Extract the (X, Y) coordinate from the center of the cell holding the provided text.  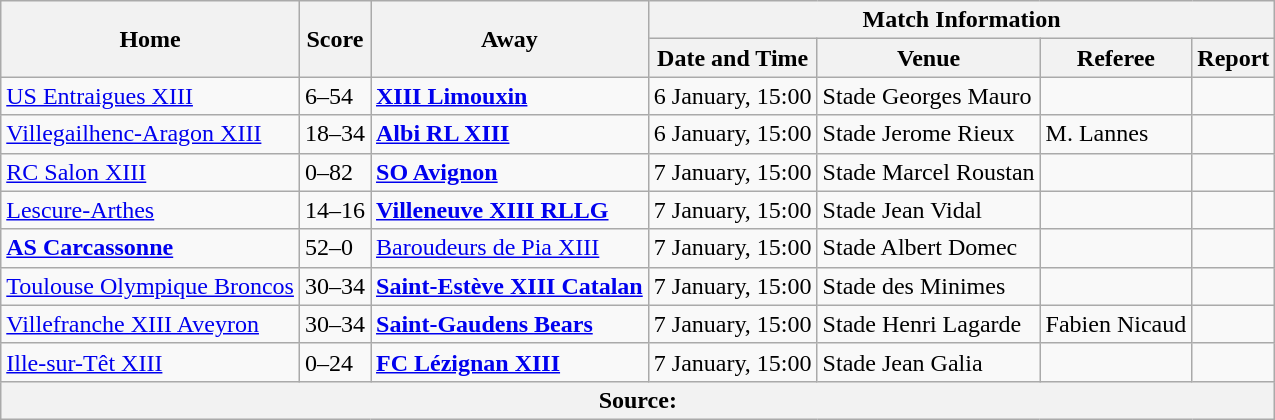
Fabien Nicaud (1116, 324)
Toulouse Olympique Broncos (150, 286)
Report (1234, 58)
Score (334, 39)
Away (509, 39)
Stade Albert Domec (928, 248)
XIII Limouxin (509, 96)
Villegailhenc-Aragon XIII (150, 134)
US Entraigues XIII (150, 96)
SO Avignon (509, 172)
Stade Jean Vidal (928, 210)
Stade des Minimes (928, 286)
Match Information (962, 20)
Ille-sur-Têt XIII (150, 362)
Stade Jean Galia (928, 362)
Home (150, 39)
M. Lannes (1116, 134)
Villeneuve XIII RLLG (509, 210)
AS Carcassonne (150, 248)
Stade Jerome Rieux (928, 134)
52–0 (334, 248)
6–54 (334, 96)
Stade Henri Lagarde (928, 324)
Stade Marcel Roustan (928, 172)
RC Salon XIII (150, 172)
Referee (1116, 58)
Date and Time (732, 58)
Stade Georges Mauro (928, 96)
Venue (928, 58)
Baroudeurs de Pia XIII (509, 248)
Albi RL XIII (509, 134)
0–82 (334, 172)
Villefranche XIII Aveyron (150, 324)
0–24 (334, 362)
FC Lézignan XIII (509, 362)
14–16 (334, 210)
Source: (638, 400)
Saint-Gaudens Bears (509, 324)
Saint-Estève XIII Catalan (509, 286)
18–34 (334, 134)
Lescure-Arthes (150, 210)
